Pinpoint the cell where the given text exists, returning its (x, y) midpoint coordinate. 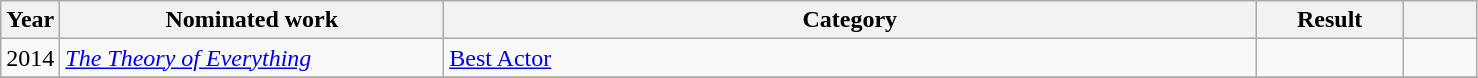
2014 (30, 58)
Result (1330, 20)
Year (30, 20)
Category (850, 20)
The Theory of Everything (252, 58)
Nominated work (252, 20)
Best Actor (850, 58)
